Capture the cell that displays the provided text and extract its (X, Y) central coordinate. 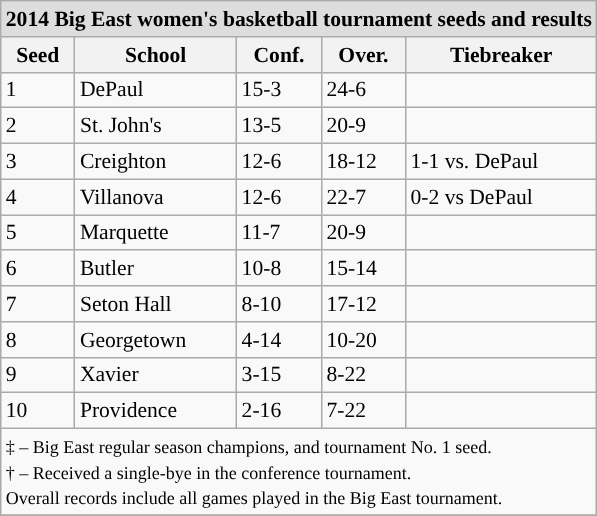
Marquette (156, 233)
5 (38, 233)
Tiebreaker (501, 55)
9 (38, 375)
10-8 (280, 269)
24-6 (363, 90)
15-14 (363, 269)
10 (38, 411)
7-22 (363, 411)
6 (38, 269)
Providence (156, 411)
10-20 (363, 340)
1 (38, 90)
Butler (156, 269)
18-12 (363, 162)
22-7 (363, 197)
3-15 (280, 375)
2 (38, 126)
St. John's (156, 126)
School (156, 55)
4 (38, 197)
3 (38, 162)
DePaul (156, 90)
0-2 vs DePaul (501, 197)
Over. (363, 55)
2-16 (280, 411)
Xavier (156, 375)
17-12 (363, 304)
4-14 (280, 340)
Creighton (156, 162)
13-5 (280, 126)
8-22 (363, 375)
15-3 (280, 90)
7 (38, 304)
Seed (38, 55)
2014 Big East women's basketball tournament seeds and results (299, 19)
Seton Hall (156, 304)
8-10 (280, 304)
Conf. (280, 55)
11-7 (280, 233)
Georgetown (156, 340)
Villanova (156, 197)
8 (38, 340)
1-1 vs. DePaul (501, 162)
